Determine the (x, y) coordinate at the center of the cell enclosing the given text.  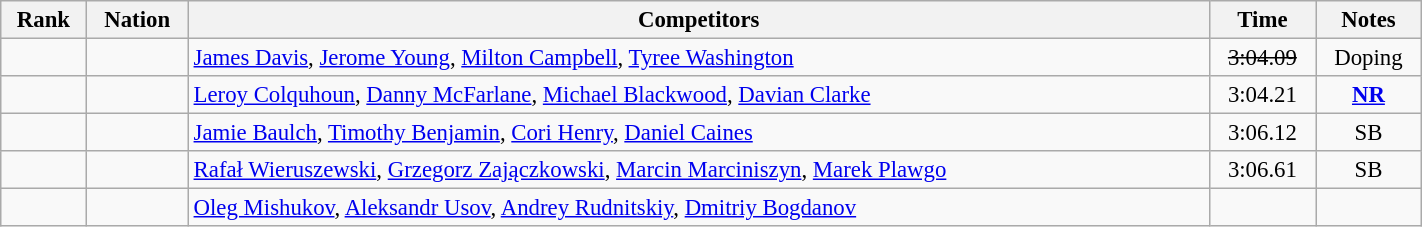
Time (1262, 20)
Nation (137, 20)
Leroy Colquhoun, Danny McFarlane, Michael Blackwood, Davian Clarke (698, 95)
Competitors (698, 20)
3:04.21 (1262, 95)
James Davis, Jerome Young, Milton Campbell, Tyree Washington (698, 58)
3:06.12 (1262, 133)
Rank (44, 20)
Notes (1369, 20)
Rafał Wieruszewski, Grzegorz Zajączkowski, Marcin Marciniszyn, Marek Plawgo (698, 170)
3:06.61 (1262, 170)
3:04.09 (1262, 58)
Jamie Baulch, Timothy Benjamin, Cori Henry, Daniel Caines (698, 133)
NR (1369, 95)
Doping (1369, 58)
Oleg Mishukov, Aleksandr Usov, Andrey Rudnitskiy, Dmitriy Bogdanov (698, 208)
